Provide the [x, y] coordinate of the cell's center where the given text is located.  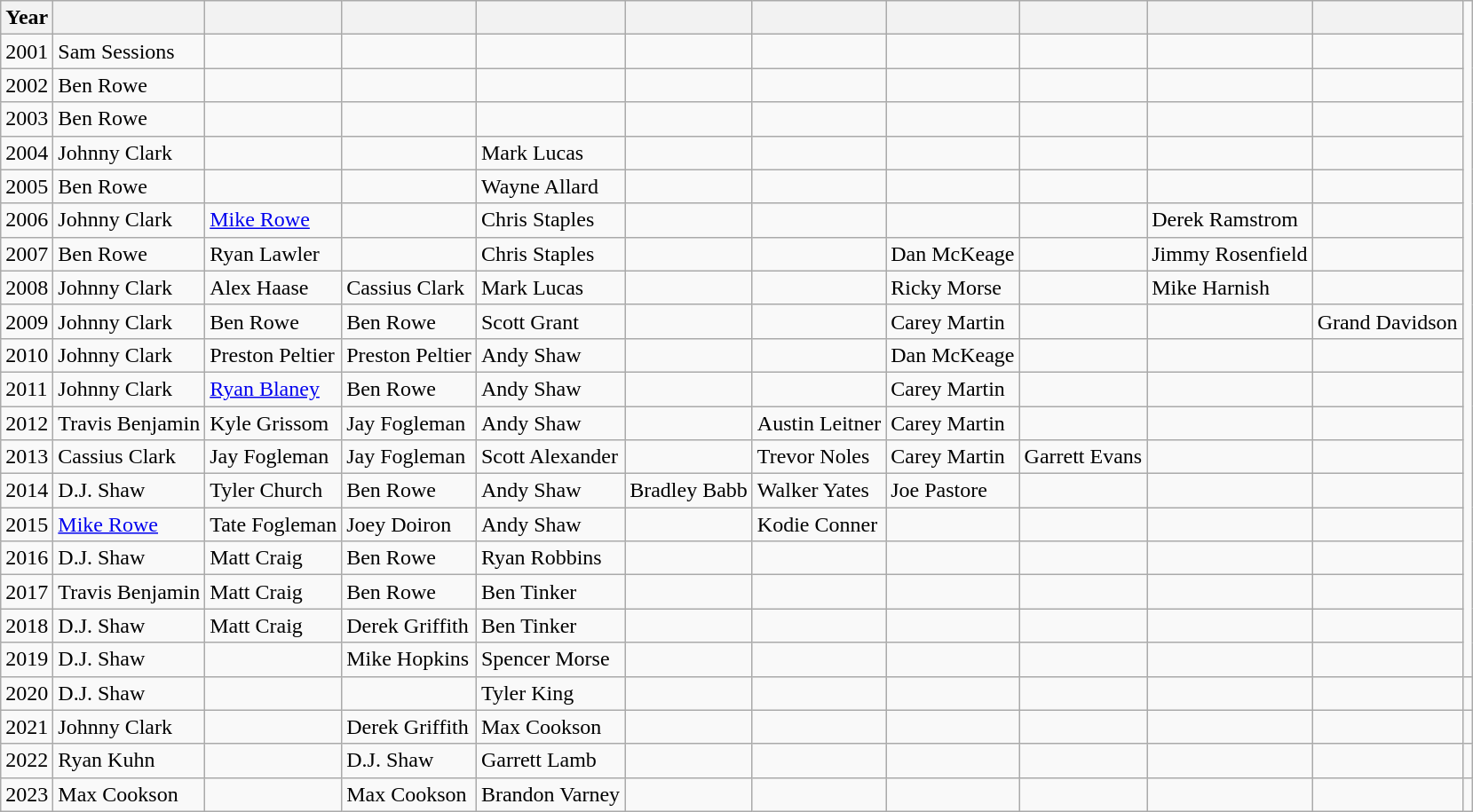
2010 [27, 355]
2023 [27, 794]
Tyler King [550, 693]
2016 [27, 558]
Scott Alexander [550, 457]
2012 [27, 423]
Joe Pastore [953, 491]
Bradley Babb [689, 491]
Walker Yates [819, 491]
Ryan Blaney [273, 389]
Joey Doiron [409, 524]
Tyler Church [273, 491]
2004 [27, 153]
Year [27, 18]
2020 [27, 693]
Ricky Morse [953, 288]
2018 [27, 626]
2022 [27, 761]
Jimmy Rosenfield [1230, 254]
2002 [27, 85]
Wayne Allard [550, 186]
2021 [27, 727]
Kyle Grissom [273, 423]
2009 [27, 321]
2005 [27, 186]
2014 [27, 491]
Mike Hopkins [409, 659]
2019 [27, 659]
Ryan Robbins [550, 558]
Spencer Morse [550, 659]
2001 [27, 51]
2013 [27, 457]
2006 [27, 220]
Sam Sessions [130, 51]
Brandon Varney [550, 794]
Garrett Lamb [550, 761]
Ryan Kuhn [130, 761]
2017 [27, 592]
Mike Harnish [1230, 288]
Grand Davidson [1387, 321]
Austin Leitner [819, 423]
Scott Grant [550, 321]
Kodie Conner [819, 524]
Tate Fogleman [273, 524]
2007 [27, 254]
2003 [27, 119]
Alex Haase [273, 288]
Trevor Noles [819, 457]
Garrett Evans [1083, 457]
Ryan Lawler [273, 254]
2011 [27, 389]
Derek Ramstrom [1230, 220]
2015 [27, 524]
2008 [27, 288]
